Determine the [x, y] coordinate at the center of the cell enclosing the given text.  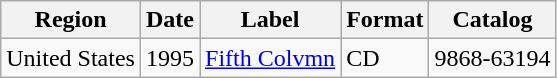
9868-63194 [492, 58]
CD [385, 58]
United States [71, 58]
1995 [170, 58]
Label [270, 20]
Date [170, 20]
Fifth Colvmn [270, 58]
Format [385, 20]
Catalog [492, 20]
Region [71, 20]
